Output the [X, Y] coordinate of the center of the cell containing the given text.  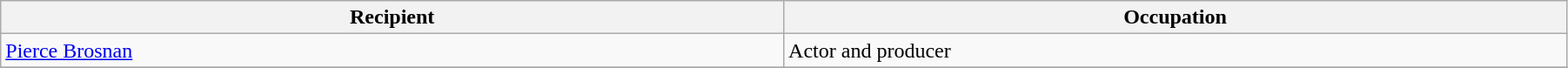
Pierce Brosnan [392, 51]
Recipient [392, 17]
Actor and producer [1176, 51]
Occupation [1176, 17]
